Pinpoint the cell where the given text exists, returning its (X, Y) midpoint coordinate. 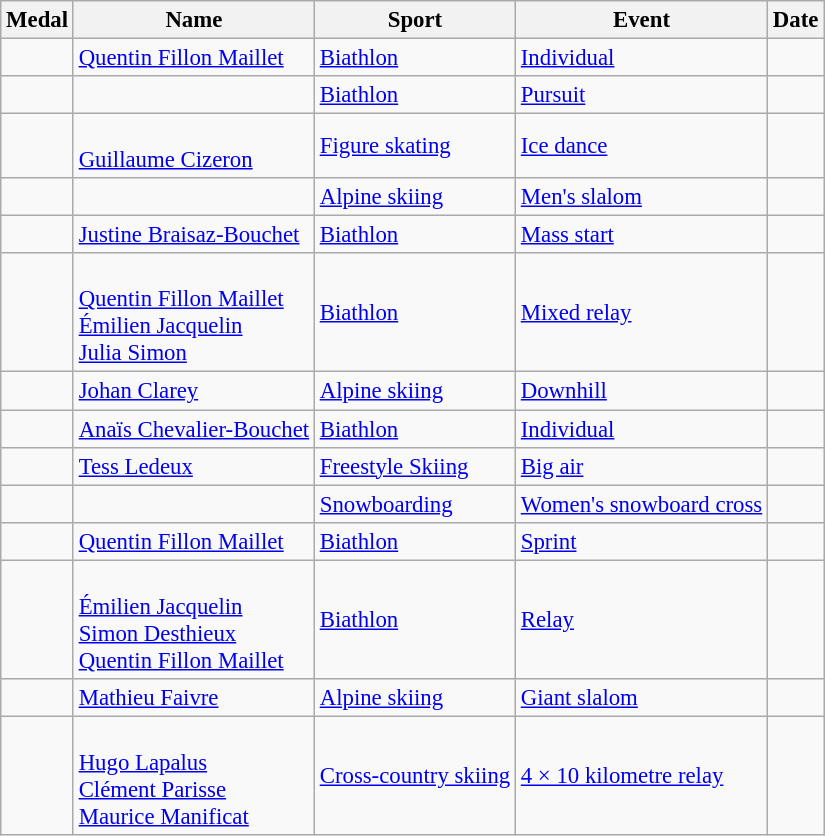
Downhill (641, 391)
Sport (414, 20)
Name (194, 20)
Men's slalom (641, 197)
Relay (641, 620)
Giant slalom (641, 698)
Émilien JacquelinSimon DesthieuxQuentin Fillon Maillet (194, 620)
4 × 10 kilometre relay (641, 776)
Sprint (641, 541)
Event (641, 20)
Big air (641, 466)
Pursuit (641, 95)
Guillaume Cizeron (194, 146)
Ice dance (641, 146)
Figure skating (414, 146)
Tess Ledeux (194, 466)
Mass start (641, 235)
Date (796, 20)
Justine Braisaz-Bouchet (194, 235)
Women's snowboard cross (641, 504)
Mathieu Faivre (194, 698)
Quentin Fillon MailletÉmilien JacquelinJulia Simon (194, 314)
Anaïs Chevalier-Bouchet (194, 429)
Freestyle Skiing (414, 466)
Hugo LapalusClément ParisseMaurice Manificat (194, 776)
Mixed relay (641, 314)
Snowboarding (414, 504)
Cross-country skiing (414, 776)
Medal (38, 20)
Johan Clarey (194, 391)
